Provide the (X, Y) coordinate of the cell's center where the given text is located.  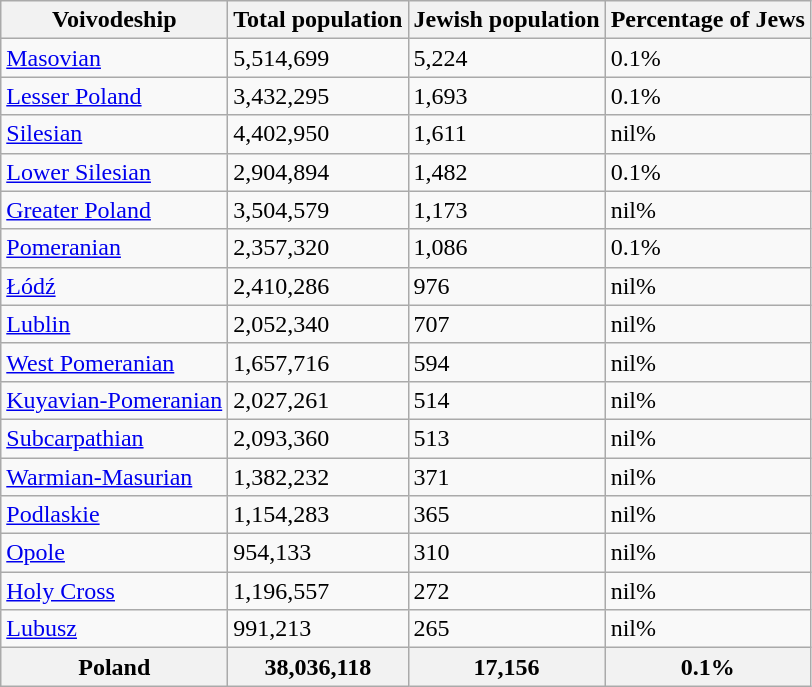
2,027,261 (318, 400)
38,036,118 (318, 667)
Holy Cross (114, 591)
4,402,950 (318, 134)
Jewish population (506, 20)
17,156 (506, 667)
2,093,360 (318, 438)
1,154,283 (318, 515)
3,432,295 (318, 96)
707 (506, 324)
265 (506, 629)
513 (506, 438)
2,410,286 (318, 286)
1,693 (506, 96)
1,382,232 (318, 477)
Greater Poland (114, 210)
Pomeranian (114, 248)
5,224 (506, 58)
Lesser Poland (114, 96)
1,482 (506, 172)
Łódź (114, 286)
310 (506, 553)
Total population (318, 20)
991,213 (318, 629)
976 (506, 286)
3,504,579 (318, 210)
365 (506, 515)
2,052,340 (318, 324)
594 (506, 362)
Silesian (114, 134)
Lublin (114, 324)
5,514,699 (318, 58)
Masovian (114, 58)
Subcarpathian (114, 438)
1,196,557 (318, 591)
1,086 (506, 248)
272 (506, 591)
2,904,894 (318, 172)
Opole (114, 553)
1,611 (506, 134)
2,357,320 (318, 248)
Kuyavian-Pomeranian (114, 400)
West Pomeranian (114, 362)
1,173 (506, 210)
Percentage of Jews (708, 20)
Podlaskie (114, 515)
371 (506, 477)
1,657,716 (318, 362)
Warmian-Masurian (114, 477)
Poland (114, 667)
954,133 (318, 553)
Voivodeship (114, 20)
514 (506, 400)
Lower Silesian (114, 172)
Lubusz (114, 629)
